Output the (x, y) coordinate of the center of the cell containing the given text.  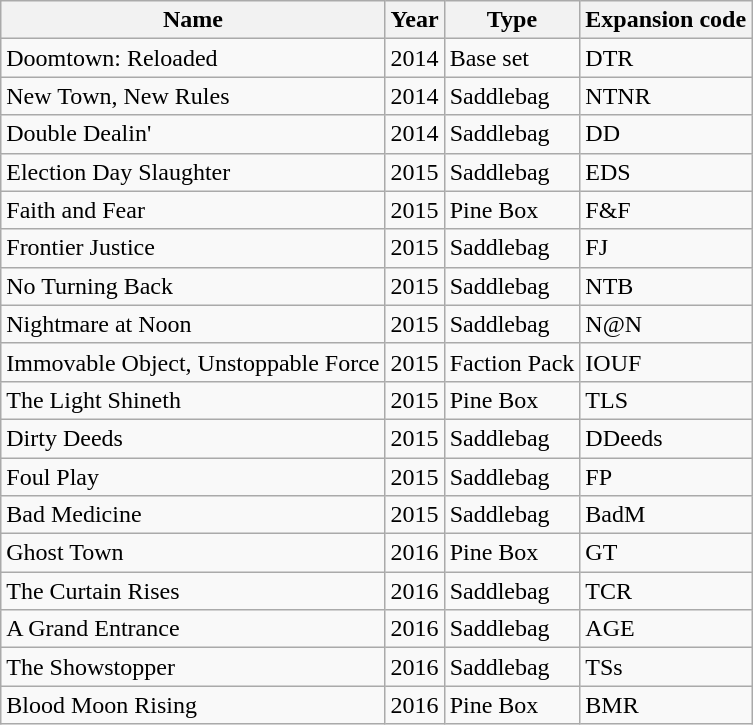
AGE (666, 629)
A Grand Entrance (193, 629)
Doomtown: Reloaded (193, 58)
Double Dealin' (193, 134)
DDeeds (666, 438)
FJ (666, 248)
EDS (666, 172)
Blood Moon Rising (193, 705)
FP (666, 477)
Type (512, 20)
Immovable Object, Unstoppable Force (193, 362)
IOUF (666, 362)
The Showstopper (193, 667)
Election Day Slaughter (193, 172)
Dirty Deeds (193, 438)
The Curtain Rises (193, 591)
DTR (666, 58)
Faction Pack (512, 362)
N@N (666, 324)
The Light Shineth (193, 400)
Faith and Fear (193, 210)
Base set (512, 58)
No Turning Back (193, 286)
TSs (666, 667)
TCR (666, 591)
Year (414, 20)
BadM (666, 515)
Ghost Town (193, 553)
Nightmare at Noon (193, 324)
Frontier Justice (193, 248)
Name (193, 20)
F&F (666, 210)
NTNR (666, 96)
GT (666, 553)
TLS (666, 400)
DD (666, 134)
Expansion code (666, 20)
NTB (666, 286)
Bad Medicine (193, 515)
Foul Play (193, 477)
New Town, New Rules (193, 96)
BMR (666, 705)
